Capture the cell that displays the provided text and extract its (x, y) central coordinate. 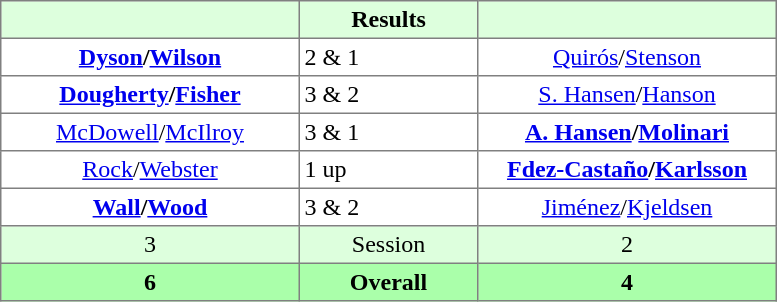
2 & 1 (388, 57)
4 (627, 282)
Dyson/Wilson (150, 57)
McDowell/McIlroy (150, 132)
Fdez-Castaño/Karlsson (627, 170)
3 (150, 245)
Session (388, 245)
3 & 1 (388, 132)
1 up (388, 170)
Dougherty/Fisher (150, 95)
6 (150, 282)
2 (627, 245)
Jiménez/Kjeldsen (627, 207)
A. Hansen/Molinari (627, 132)
Quirós/Stenson (627, 57)
Results (388, 20)
S. Hansen/Hanson (627, 95)
Rock/Webster (150, 170)
Overall (388, 282)
Wall/Wood (150, 207)
